Return (X, Y) of the center of cell containing provided text 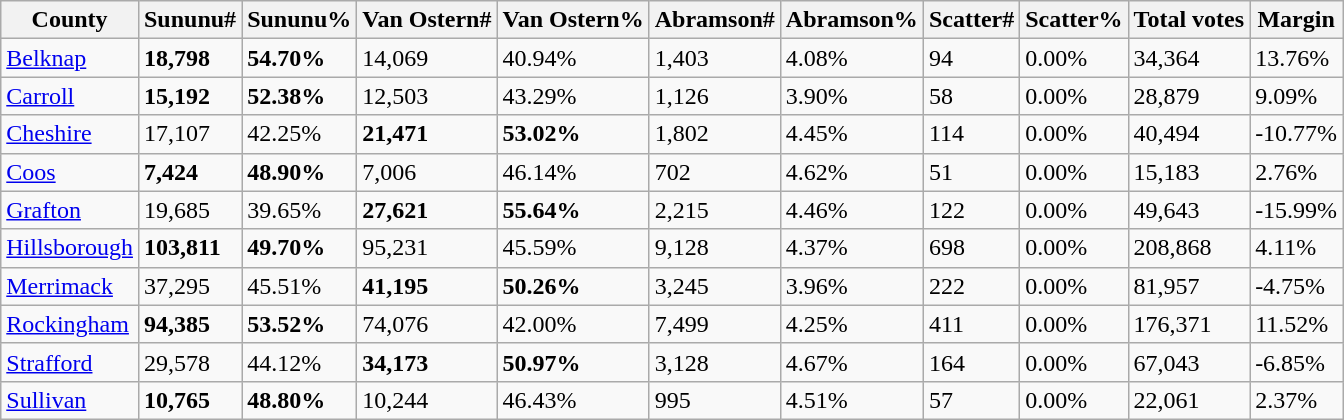
Sununu# (190, 20)
48.80% (300, 400)
4.08% (852, 58)
12,503 (427, 96)
46.14% (573, 172)
13.76% (1296, 58)
4.37% (852, 248)
28,879 (1189, 96)
53.02% (573, 134)
114 (971, 134)
40,494 (1189, 134)
-6.85% (1296, 362)
41,195 (427, 286)
995 (714, 400)
94,385 (190, 324)
Total votes (1189, 20)
Carroll (70, 96)
Van Ostern# (427, 20)
Abramson% (852, 20)
3.96% (852, 286)
Margin (1296, 20)
4.11% (1296, 248)
11.52% (1296, 324)
9,128 (714, 248)
4.62% (852, 172)
29,578 (190, 362)
27,621 (427, 210)
7,499 (714, 324)
2.37% (1296, 400)
7,424 (190, 172)
4.45% (852, 134)
Sununu% (300, 20)
411 (971, 324)
Sullivan (70, 400)
15,183 (1189, 172)
County (70, 20)
698 (971, 248)
1,126 (714, 96)
Grafton (70, 210)
702 (714, 172)
Coos (70, 172)
34,173 (427, 362)
Merrimack (70, 286)
34,364 (1189, 58)
2.76% (1296, 172)
43.29% (573, 96)
49,643 (1189, 210)
74,076 (427, 324)
4.25% (852, 324)
14,069 (427, 58)
94 (971, 58)
22,061 (1189, 400)
15,192 (190, 96)
176,371 (1189, 324)
57 (971, 400)
Scatter# (971, 20)
3,128 (714, 362)
-4.75% (1296, 286)
19,685 (190, 210)
4.67% (852, 362)
Van Ostern% (573, 20)
Strafford (70, 362)
4.46% (852, 210)
39.65% (300, 210)
208,868 (1189, 248)
-10.77% (1296, 134)
1,802 (714, 134)
Scatter% (1074, 20)
44.12% (300, 362)
48.90% (300, 172)
10,765 (190, 400)
49.70% (300, 248)
45.59% (573, 248)
Cheshire (70, 134)
95,231 (427, 248)
52.38% (300, 96)
164 (971, 362)
51 (971, 172)
Belknap (70, 58)
Rockingham (70, 324)
-15.99% (1296, 210)
4.51% (852, 400)
53.52% (300, 324)
81,957 (1189, 286)
222 (971, 286)
67,043 (1189, 362)
50.97% (573, 362)
42.00% (573, 324)
17,107 (190, 134)
10,244 (427, 400)
46.43% (573, 400)
Abramson# (714, 20)
37,295 (190, 286)
58 (971, 96)
9.09% (1296, 96)
45.51% (300, 286)
103,811 (190, 248)
2,215 (714, 210)
Hillsborough (70, 248)
50.26% (573, 286)
18,798 (190, 58)
3,245 (714, 286)
7,006 (427, 172)
3.90% (852, 96)
1,403 (714, 58)
54.70% (300, 58)
40.94% (573, 58)
55.64% (573, 210)
21,471 (427, 134)
42.25% (300, 134)
122 (971, 210)
